Return the [X, Y] coordinate for the center point of the cell that contains the specified text.  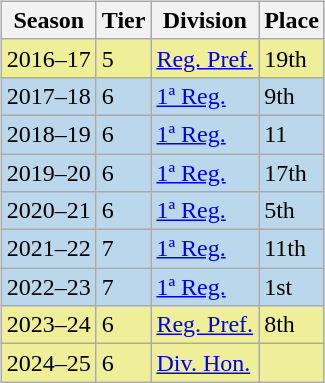
5 [124, 58]
2021–22 [48, 249]
2024–25 [48, 363]
Division [205, 20]
11 [292, 134]
2020–21 [48, 211]
19th [292, 58]
11th [292, 249]
5th [292, 211]
17th [292, 173]
Div. Hon. [205, 363]
2018–19 [48, 134]
2016–17 [48, 58]
2023–24 [48, 325]
8th [292, 325]
9th [292, 96]
2019–20 [48, 173]
Tier [124, 20]
1st [292, 287]
Place [292, 20]
2022–23 [48, 287]
Season [48, 20]
2017–18 [48, 96]
